From the cell containing the given text, extract its center point as [x, y] coordinate. 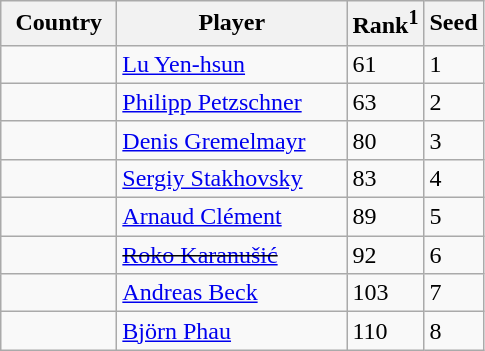
3 [454, 140]
Philipp Petzschner [232, 102]
103 [386, 293]
63 [386, 102]
1 [454, 64]
2 [454, 102]
61 [386, 64]
Arnaud Clément [232, 217]
Roko Karanušić [232, 255]
Rank1 [386, 24]
80 [386, 140]
89 [386, 217]
Player [232, 24]
7 [454, 293]
83 [386, 178]
Björn Phau [232, 331]
Seed [454, 24]
8 [454, 331]
6 [454, 255]
92 [386, 255]
Sergiy Stakhovsky [232, 178]
4 [454, 178]
Country [59, 24]
110 [386, 331]
Lu Yen-hsun [232, 64]
Andreas Beck [232, 293]
5 [454, 217]
Denis Gremelmayr [232, 140]
